Return [X, Y] of the center of cell containing provided text 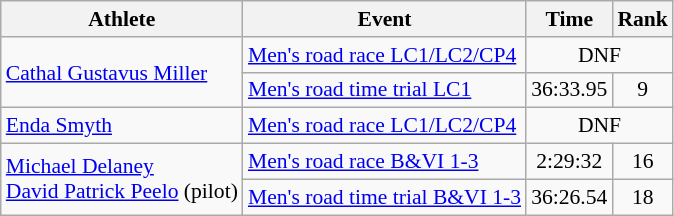
16 [642, 162]
9 [642, 90]
Men's road time trial B&VI 1-3 [384, 197]
Rank [642, 19]
Time [569, 19]
36:26.54 [569, 197]
Cathal Gustavus Miller [122, 72]
36:33.95 [569, 90]
Enda Smyth [122, 126]
Men's road race B&VI 1-3 [384, 162]
Men's road time trial LC1 [384, 90]
Athlete [122, 19]
2:29:32 [569, 162]
18 [642, 197]
Event [384, 19]
Michael Delaney David Patrick Peelo (pilot) [122, 180]
